Return (X, Y) of the center of cell containing provided text 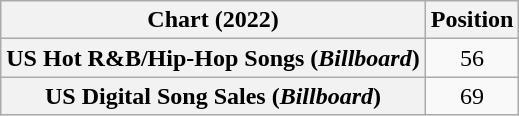
56 (472, 58)
69 (472, 96)
US Digital Song Sales (Billboard) (213, 96)
Chart (2022) (213, 20)
Position (472, 20)
US Hot R&B/Hip-Hop Songs (Billboard) (213, 58)
